Locate the cell with the specified text and output its [x, y] center coordinate. 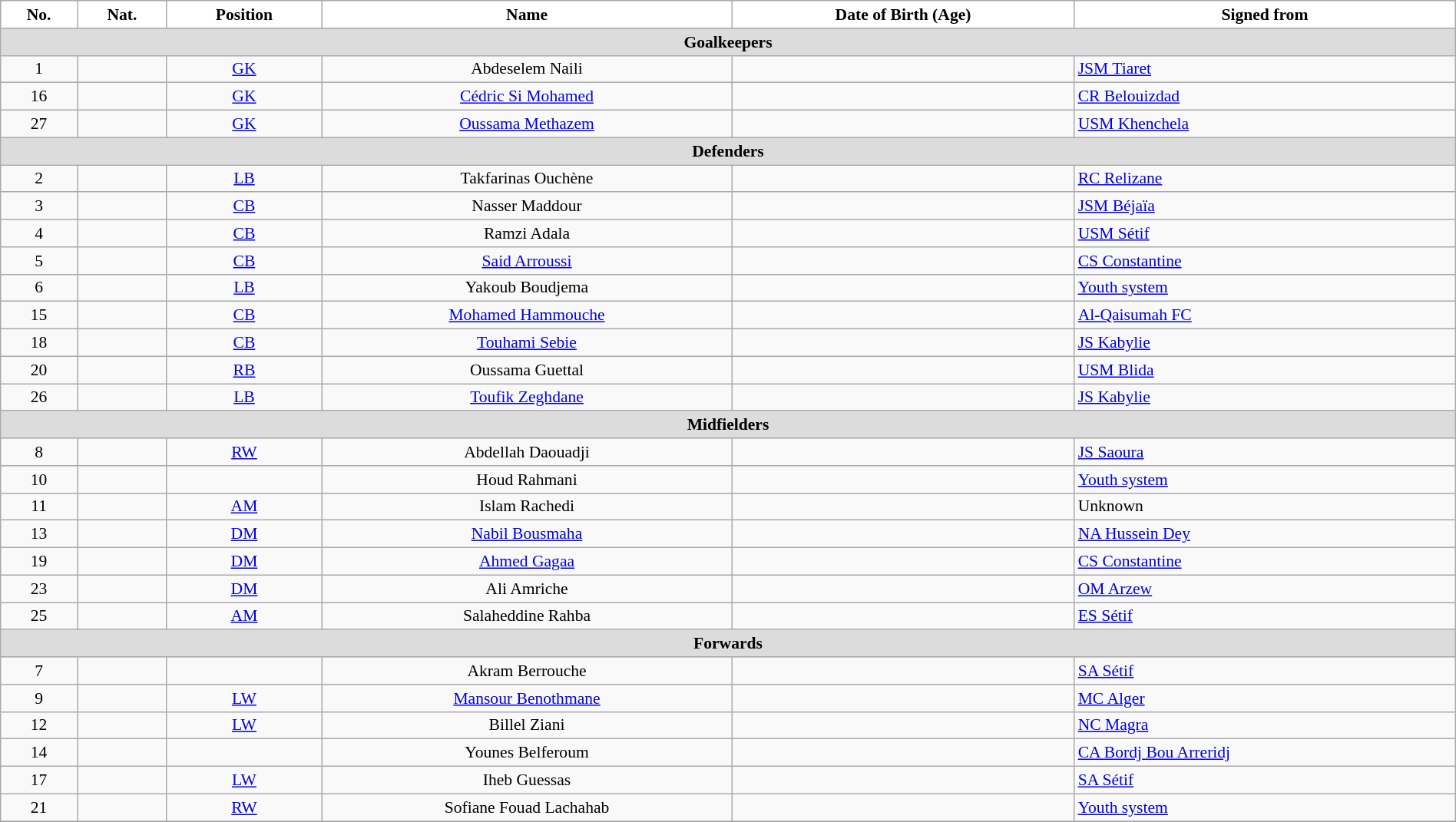
No. [39, 15]
Nasser Maddour [527, 206]
20 [39, 370]
26 [39, 398]
Date of Birth (Age) [903, 15]
Salaheddine Rahba [527, 616]
4 [39, 233]
Ramzi Adala [527, 233]
Abdellah Daouadji [527, 452]
19 [39, 562]
21 [39, 807]
JS Saoura [1266, 452]
12 [39, 725]
CA Bordj Bou Arreridj [1266, 753]
Iheb Guessas [527, 781]
Position [244, 15]
Forwards [728, 644]
11 [39, 507]
16 [39, 97]
3 [39, 206]
13 [39, 534]
Cédric Si Mohamed [527, 97]
RC Relizane [1266, 179]
Al-Qaisumah FC [1266, 315]
18 [39, 343]
1 [39, 69]
14 [39, 753]
Signed from [1266, 15]
Ali Amriche [527, 589]
6 [39, 288]
Abdeselem Naili [527, 69]
USM Sétif [1266, 233]
10 [39, 480]
Ahmed Gagaa [527, 562]
Akram Berrouche [527, 671]
Islam Rachedi [527, 507]
15 [39, 315]
Younes Belferoum [527, 753]
JSM Tiaret [1266, 69]
5 [39, 261]
Mohamed Hammouche [527, 315]
Goalkeepers [728, 42]
Sofiane Fouad Lachahab [527, 807]
7 [39, 671]
Said Arroussi [527, 261]
Name [527, 15]
Yakoub Boudjema [527, 288]
23 [39, 589]
USM Blida [1266, 370]
Takfarinas Ouchène [527, 179]
RB [244, 370]
MC Alger [1266, 698]
Nabil Bousmaha [527, 534]
Houd Rahmani [527, 480]
2 [39, 179]
9 [39, 698]
ES Sétif [1266, 616]
Unknown [1266, 507]
8 [39, 452]
OM Arzew [1266, 589]
CR Belouizdad [1266, 97]
Touhami Sebie [527, 343]
25 [39, 616]
NA Hussein Dey [1266, 534]
Oussama Guettal [527, 370]
Midfielders [728, 425]
27 [39, 124]
Oussama Methazem [527, 124]
USM Khenchela [1266, 124]
Defenders [728, 151]
Mansour Benothmane [527, 698]
Nat. [121, 15]
17 [39, 781]
Billel Ziani [527, 725]
JSM Béjaïa [1266, 206]
NC Magra [1266, 725]
Toufik Zeghdane [527, 398]
